Return (x, y) of the center of cell containing provided text 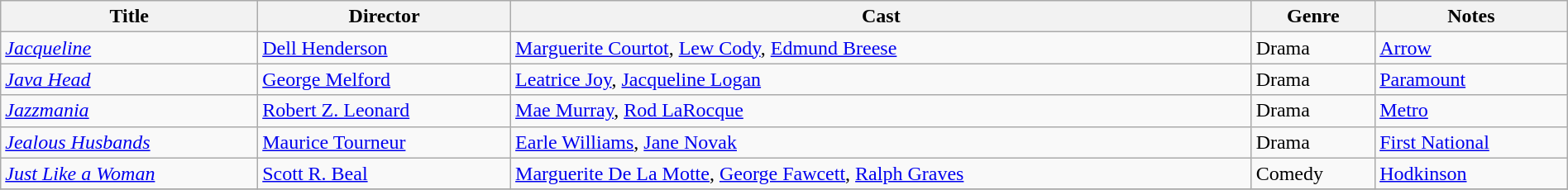
Notes (1472, 17)
Jacqueline (129, 48)
Hodkinson (1472, 173)
Arrow (1472, 48)
Marguerite Courtot, Lew Cody, Edmund Breese (882, 48)
Maurice Tourneur (385, 142)
Marguerite De La Motte, George Fawcett, Ralph Graves (882, 173)
Leatrice Joy, Jacqueline Logan (882, 79)
First National (1472, 142)
Comedy (1313, 173)
Just Like a Woman (129, 173)
Jazzmania (129, 111)
Earle Williams, Jane Novak (882, 142)
George Melford (385, 79)
Genre (1313, 17)
Dell Henderson (385, 48)
Java Head (129, 79)
Scott R. Beal (385, 173)
Paramount (1472, 79)
Title (129, 17)
Cast (882, 17)
Robert Z. Leonard (385, 111)
Jealous Husbands (129, 142)
Mae Murray, Rod LaRocque (882, 111)
Metro (1472, 111)
Director (385, 17)
